Provide the [X, Y] coordinate of the cell's center where the given text is located.  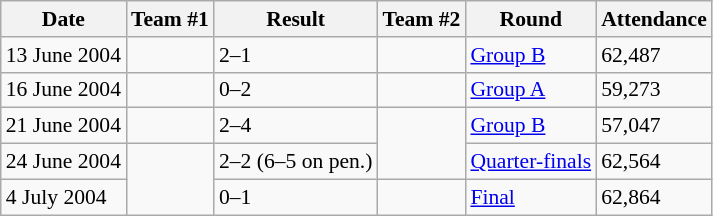
59,273 [654, 90]
24 June 2004 [64, 162]
Result [296, 19]
Attendance [654, 19]
Round [530, 19]
0–1 [296, 197]
Quarter-finals [530, 162]
62,564 [654, 162]
16 June 2004 [64, 90]
Date [64, 19]
Team #2 [422, 19]
Group A [530, 90]
2–2 (6–5 on pen.) [296, 162]
21 June 2004 [64, 126]
Final [530, 197]
Team #1 [170, 19]
2–1 [296, 55]
62,487 [654, 55]
2–4 [296, 126]
57,047 [654, 126]
4 July 2004 [64, 197]
0–2 [296, 90]
62,864 [654, 197]
13 June 2004 [64, 55]
